Detect which cell encompasses the target text, then output its [x, y] center coordinate. 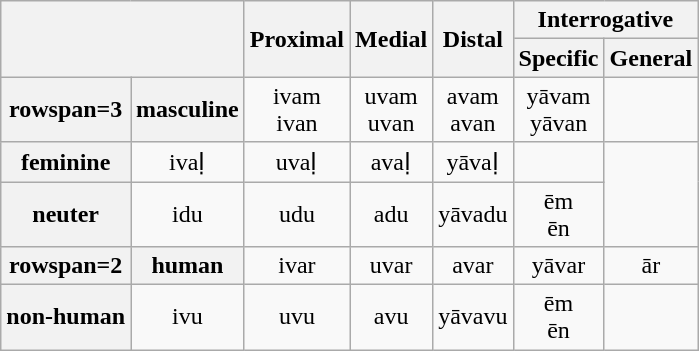
non-human [66, 318]
yāvamyāvan [558, 110]
ivu [188, 318]
General [651, 58]
adu [392, 214]
avamavan [473, 110]
neuter [66, 214]
ivamivan [296, 110]
uvaḷ [296, 162]
Distal [473, 39]
masculine [188, 110]
ivaḷ [188, 162]
yāvar [558, 266]
avu [392, 318]
ār [651, 266]
Interrogative [606, 20]
udu [296, 214]
avar [473, 266]
ivar [296, 266]
uvar [392, 266]
avaḷ [392, 162]
rowspan=2 [66, 266]
yāvavu [473, 318]
yāvadu [473, 214]
feminine [66, 162]
rowspan=3 [66, 110]
uvamuvan [392, 110]
human [188, 266]
Proximal [296, 39]
Medial [392, 39]
uvu [296, 318]
yāvaḷ [473, 162]
idu [188, 214]
Specific [558, 58]
